From the cell containing the given text, extract its center point as [x, y] coordinate. 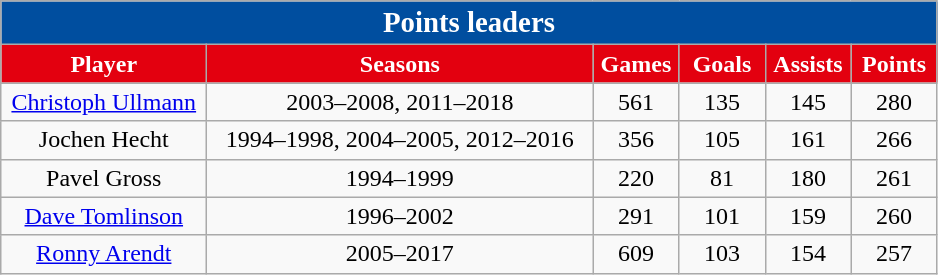
356 [636, 140]
161 [808, 140]
135 [722, 102]
2003–2008, 2011–2018 [400, 102]
Assists [808, 64]
Games [636, 64]
220 [636, 178]
609 [636, 254]
159 [808, 216]
103 [722, 254]
145 [808, 102]
Player [104, 64]
Christoph Ullmann [104, 102]
Points [894, 64]
1994–1999 [400, 178]
266 [894, 140]
261 [894, 178]
1994–1998, 2004–2005, 2012–2016 [400, 140]
291 [636, 216]
101 [722, 216]
Jochen Hecht [104, 140]
81 [722, 178]
1996–2002 [400, 216]
180 [808, 178]
Ronny Arendt [104, 254]
2005–2017 [400, 254]
Goals [722, 64]
Pavel Gross [104, 178]
561 [636, 102]
280 [894, 102]
Points leaders [469, 23]
Dave Tomlinson [104, 216]
260 [894, 216]
257 [894, 254]
154 [808, 254]
105 [722, 140]
Seasons [400, 64]
